Find where the given text appears and provide that cell's center as [X, Y] coordinate. 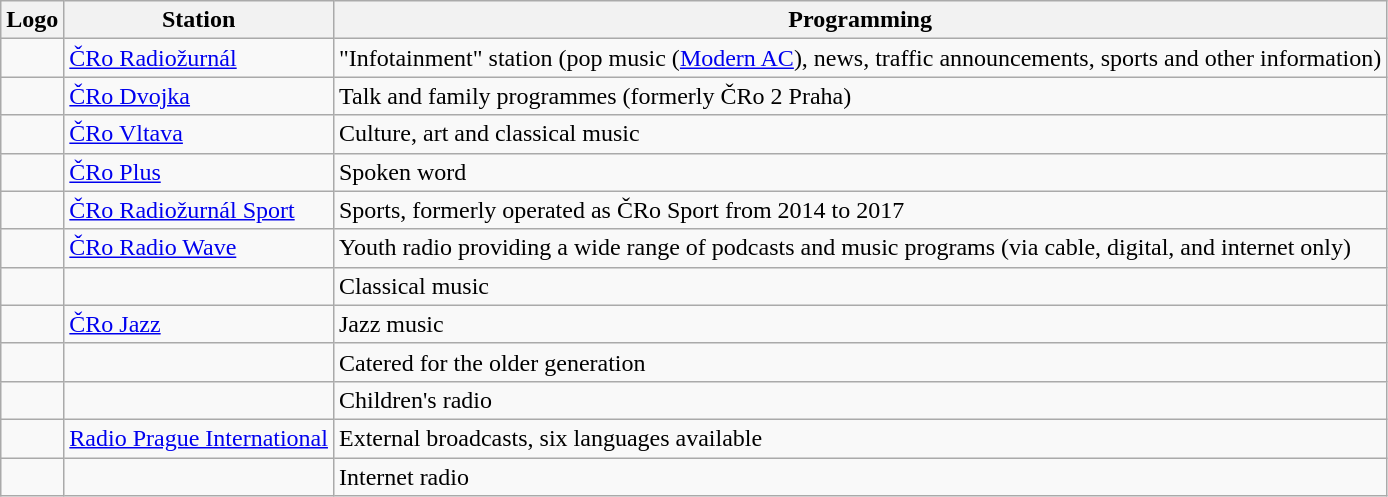
"Infotainment" station (pop music (Modern AC), news, traffic announcements, sports and other information) [860, 58]
Radio Prague International [199, 438]
ČRo Plus [199, 172]
Programming [860, 20]
Station [199, 20]
ČRo Jazz [199, 324]
Talk and family programmes (formerly ČRo 2 Praha) [860, 96]
ČRo Dvojka [199, 96]
ČRo Vltava [199, 134]
ČRo Radiožurnál [199, 58]
Classical music [860, 286]
ČRo Radiožurnál Sport [199, 210]
Children's radio [860, 400]
Spoken word [860, 172]
Culture, art and classical music [860, 134]
Internet radio [860, 477]
Logo [32, 20]
External broadcasts, six languages available [860, 438]
Youth radio providing a wide range of podcasts and music programs (via cable, digital, and internet only) [860, 248]
Catered for the older generation [860, 362]
Jazz music [860, 324]
Sports, formerly operated as ČRo Sport from 2014 to 2017 [860, 210]
ČRo Radio Wave [199, 248]
